Determine the (X, Y) coordinate at the center of the cell enclosing the given text.  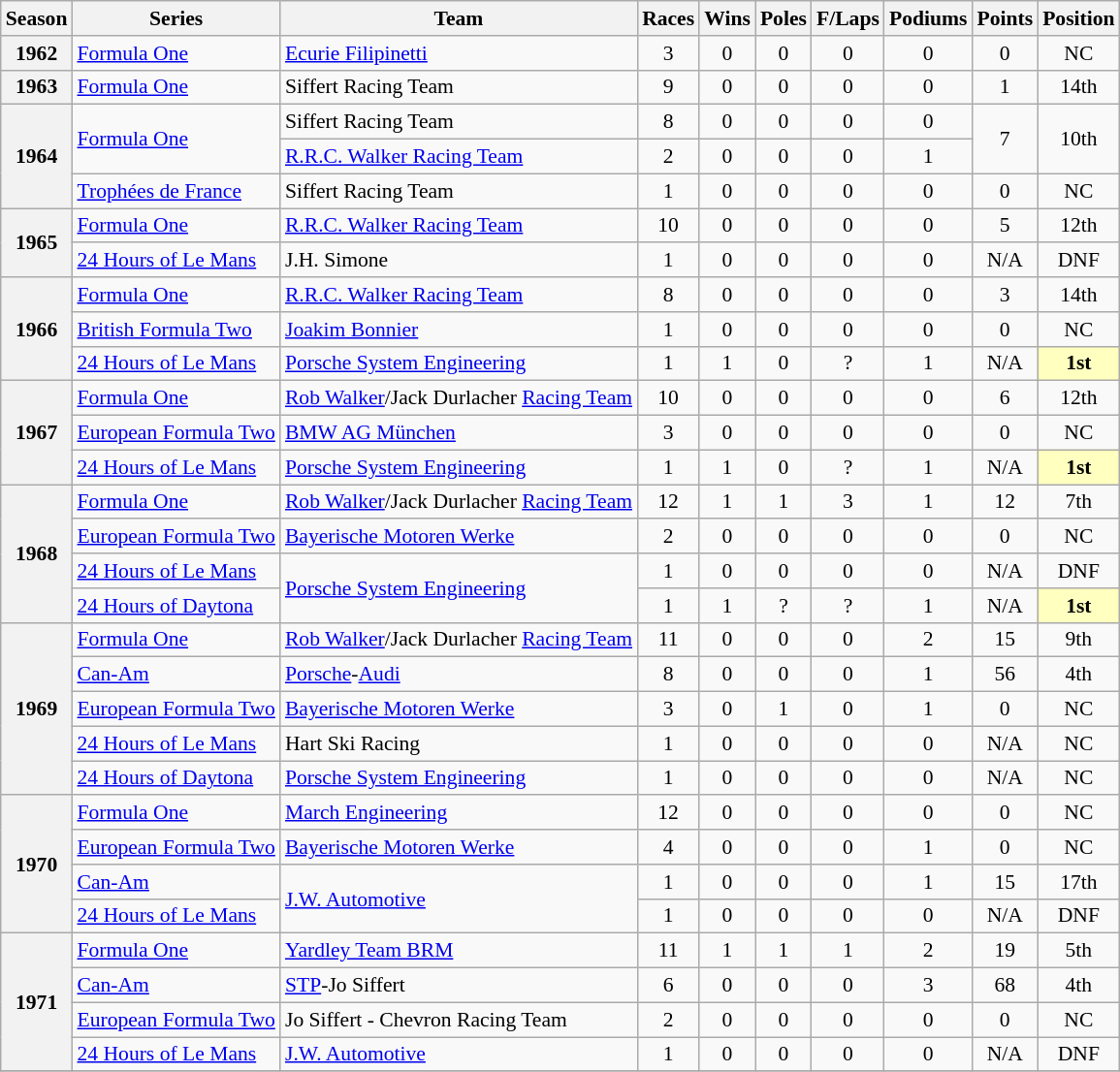
19 (1005, 951)
1966 (37, 330)
1964 (37, 157)
Yardley Team BRM (459, 951)
1969 (37, 709)
Jo Siffert - Chevron Racing Team (459, 1020)
March Engineering (459, 813)
1968 (37, 553)
56 (1005, 675)
Races (668, 18)
Ecurie Filipinetti (459, 53)
Series (176, 18)
BMW AG München (459, 433)
Poles (784, 18)
Team (459, 18)
9th (1078, 640)
17th (1078, 882)
Joakim Bonnier (459, 330)
1965 (37, 242)
1970 (37, 865)
7th (1078, 502)
Trophées de France (176, 191)
Position (1078, 18)
1971 (37, 1002)
J.H. Simone (459, 261)
9 (668, 87)
STP-Jo Siffert (459, 986)
4 (668, 847)
5th (1078, 951)
1967 (37, 432)
British Formula Two (176, 330)
5 (1005, 226)
Porsche-Audi (459, 675)
1963 (37, 87)
7 (1005, 140)
Season (37, 18)
Podiums (929, 18)
68 (1005, 986)
Hart Ski Racing (459, 743)
1962 (37, 53)
10th (1078, 140)
Wins (727, 18)
F/Laps (848, 18)
Points (1005, 18)
